For the text-containing cell, return its midpoint in (X, Y) coordinate format. 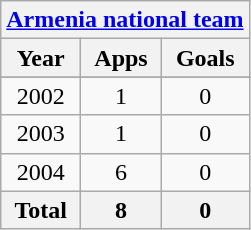
2004 (41, 172)
Total (41, 210)
2003 (41, 134)
Armenia national team (125, 20)
Year (41, 58)
Goals (205, 58)
Apps (122, 58)
2002 (41, 96)
8 (122, 210)
6 (122, 172)
